Extract the (x, y) coordinate from the center of the cell holding the provided text.  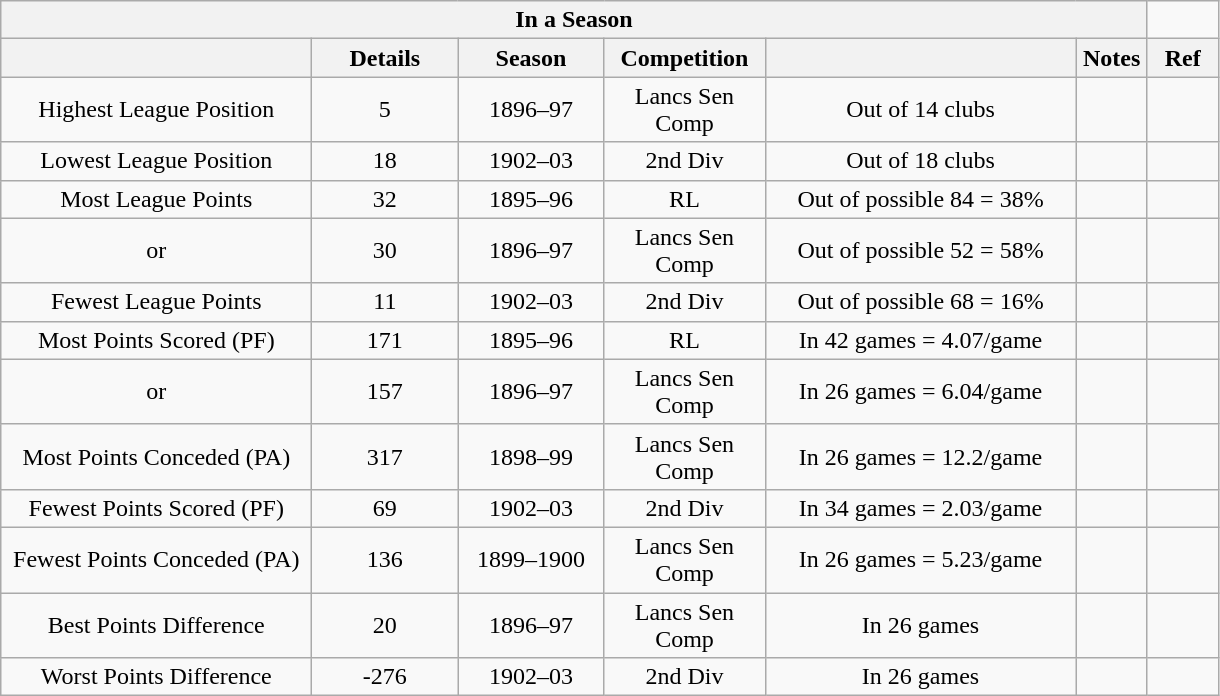
Worst Points Difference (156, 677)
Most Points Conceded (PA) (156, 456)
Fewest League Points (156, 302)
5 (385, 110)
Notes (1112, 58)
30 (385, 250)
In 26 games = 5.23/game (920, 560)
Highest League Position (156, 110)
In 26 games = 6.04/game (920, 392)
Competition (684, 58)
69 (385, 508)
18 (385, 161)
-276 (385, 677)
Lowest League Position (156, 161)
Best Points Difference (156, 624)
20 (385, 624)
Fewest Points Scored (PF) (156, 508)
136 (385, 560)
In 34 games = 2.03/game (920, 508)
32 (385, 199)
Out of 14 clubs (920, 110)
171 (385, 340)
1898–99 (531, 456)
Out of possible 52 = 58% (920, 250)
Out of possible 84 = 38% (920, 199)
11 (385, 302)
Season (531, 58)
Fewest Points Conceded (PA) (156, 560)
Most Points Scored (PF) (156, 340)
1899–1900 (531, 560)
317 (385, 456)
Ref (1182, 58)
Most League Points (156, 199)
Details (385, 58)
Out of 18 clubs (920, 161)
In 42 games = 4.07/game (920, 340)
157 (385, 392)
Out of possible 68 = 16% (920, 302)
In 26 games = 12.2/game (920, 456)
In a Season (574, 20)
